Output the [x, y] coordinate of the center of the cell containing the given text.  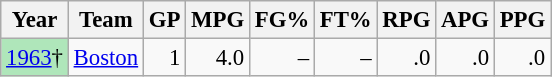
FT% [346, 20]
4.0 [218, 58]
RPG [406, 20]
1 [164, 58]
Team [106, 20]
APG [466, 20]
GP [164, 20]
MPG [218, 20]
PPG [522, 20]
1963† [35, 58]
Year [35, 20]
Boston [106, 58]
FG% [282, 20]
